For the text-containing cell, return its midpoint in (X, Y) coordinate format. 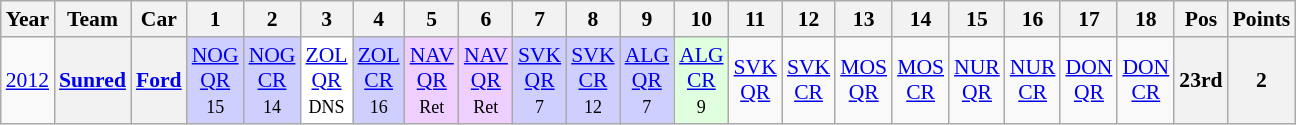
3 (326, 19)
11 (756, 19)
Pos (1200, 19)
Car (159, 19)
ZOLQRDNS (326, 80)
16 (1033, 19)
7 (540, 19)
DONCR (1146, 80)
18 (1146, 19)
Year (28, 19)
ALGCR9 (701, 80)
NURCR (1033, 80)
MOSCR (920, 80)
NURQR (977, 80)
NOGQR15 (216, 80)
23rd (1200, 80)
ALGQR7 (647, 80)
10 (701, 19)
4 (379, 19)
Team (92, 19)
ZOLCR16 (379, 80)
9 (647, 19)
Points (1262, 19)
12 (808, 19)
5 (432, 19)
SVKQR7 (540, 80)
DONQR (1088, 80)
SVKQR (756, 80)
MOSQR (864, 80)
14 (920, 19)
1 (216, 19)
13 (864, 19)
Ford (159, 80)
SVKCR (808, 80)
Sunred (92, 80)
17 (1088, 19)
15 (977, 19)
SVKCR12 (592, 80)
6 (486, 19)
2012 (28, 80)
8 (592, 19)
NOGCR14 (272, 80)
